For the text-containing cell, return its midpoint in (X, Y) coordinate format. 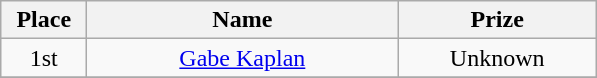
Place (44, 20)
Unknown (498, 58)
1st (44, 58)
Prize (498, 20)
Gabe Kaplan (242, 58)
Name (242, 20)
